Provide the [x, y] coordinate of the cell's center where the given text is located.  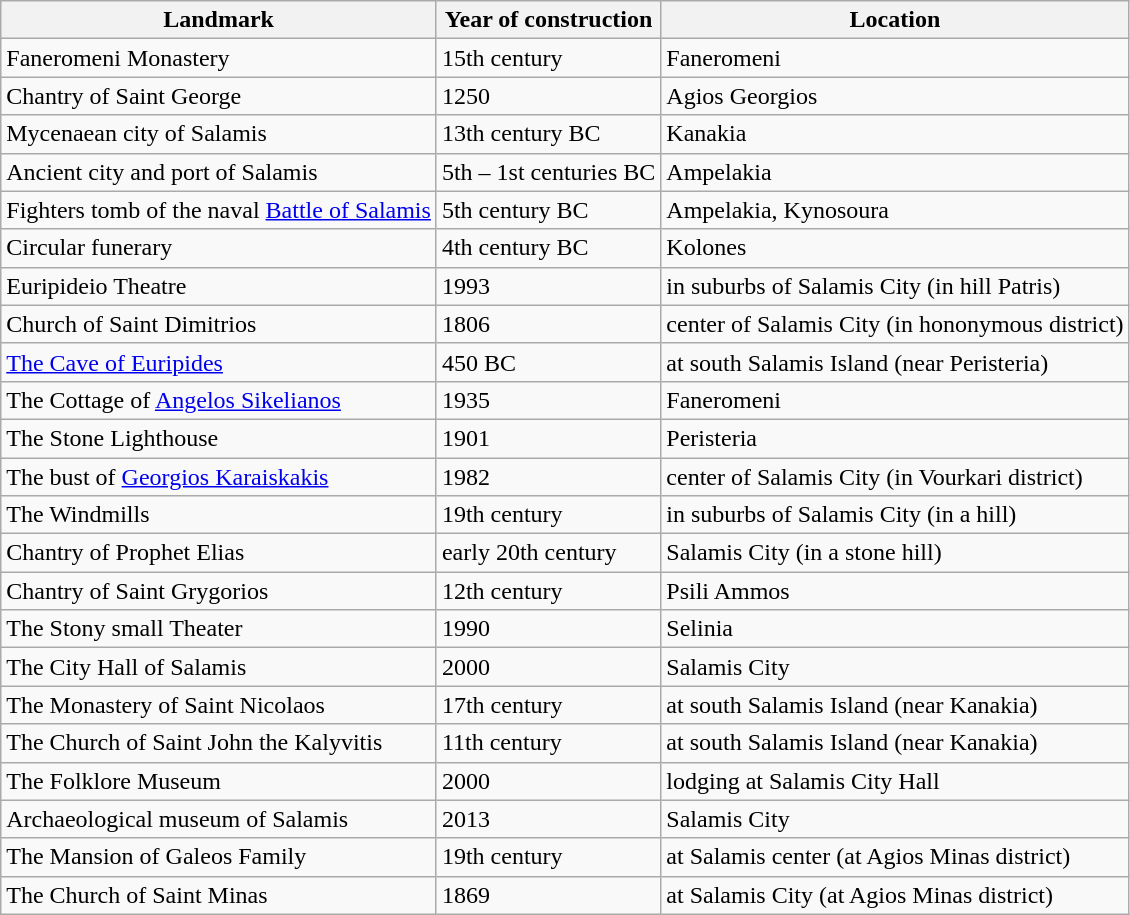
Peristeria [895, 438]
Ampelakia [895, 172]
Fighters tomb of the naval Battle of Salamis [219, 210]
The Stony small Theater [219, 629]
center of Salamis City (in hononymous district) [895, 324]
1250 [548, 96]
Landmark [219, 20]
lodging at Salamis City Hall [895, 781]
Chantry of Saint George [219, 96]
The Church of Saint John the Kalyvitis [219, 743]
The Cave of Euripides [219, 362]
early 20th century [548, 553]
17th century [548, 705]
Ampelakia, Kynosoura [895, 210]
13th century BC [548, 134]
Mycenaean city of Salamis [219, 134]
Faneromeni Monastery [219, 58]
Ancient city and port of Salamis [219, 172]
center of Salamis City (in Vourkari district) [895, 477]
Chantry of Prophet Elias [219, 553]
1993 [548, 286]
The Stone Lighthouse [219, 438]
2013 [548, 819]
12th century [548, 591]
Circular funerary [219, 248]
Psili Ammos [895, 591]
at Salamis City (at Agios Minas district) [895, 895]
at Salamis center (at Agios Minas district) [895, 857]
The Mansion of Galeos Family [219, 857]
in suburbs of Salamis City (in a hill) [895, 515]
15th century [548, 58]
1990 [548, 629]
Kolones [895, 248]
1869 [548, 895]
The Folklore Museum [219, 781]
4th century BC [548, 248]
Archaeological museum of Salamis [219, 819]
11th century [548, 743]
Salamis City (in a stone hill) [895, 553]
The Monastery of Saint Nicolaos [219, 705]
450 BC [548, 362]
1982 [548, 477]
Chantry of Saint Grygorios [219, 591]
Church of Saint Dimitrios [219, 324]
Selinia [895, 629]
Location [895, 20]
5th – 1st centuries BC [548, 172]
Kanakia [895, 134]
The Windmills [219, 515]
The bust of Georgios Karaiskakis [219, 477]
The Church of Saint Minas [219, 895]
in suburbs of Salamis City (in hill Patris) [895, 286]
at south Salamis Island (near Peristeria) [895, 362]
1901 [548, 438]
The Cottage of Angelos Sikelianos [219, 400]
Euripideio Theatre [219, 286]
5th century BC [548, 210]
The City Hall of Salamis [219, 667]
Agios Georgios [895, 96]
Year of construction [548, 20]
1806 [548, 324]
1935 [548, 400]
